Determine the (x, y) coordinate at the center of the cell enclosing the given text.  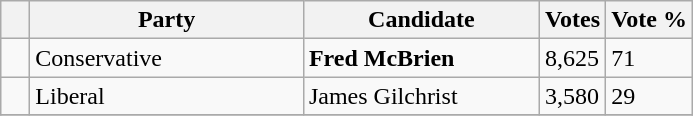
71 (650, 58)
Party (167, 20)
Vote % (650, 20)
Liberal (167, 96)
Fred McBrien (421, 58)
8,625 (572, 58)
James Gilchrist (421, 96)
Conservative (167, 58)
Votes (572, 20)
3,580 (572, 96)
Candidate (421, 20)
29 (650, 96)
